Scan for the cell matching the given text and deliver its (x, y) coordinate at center. 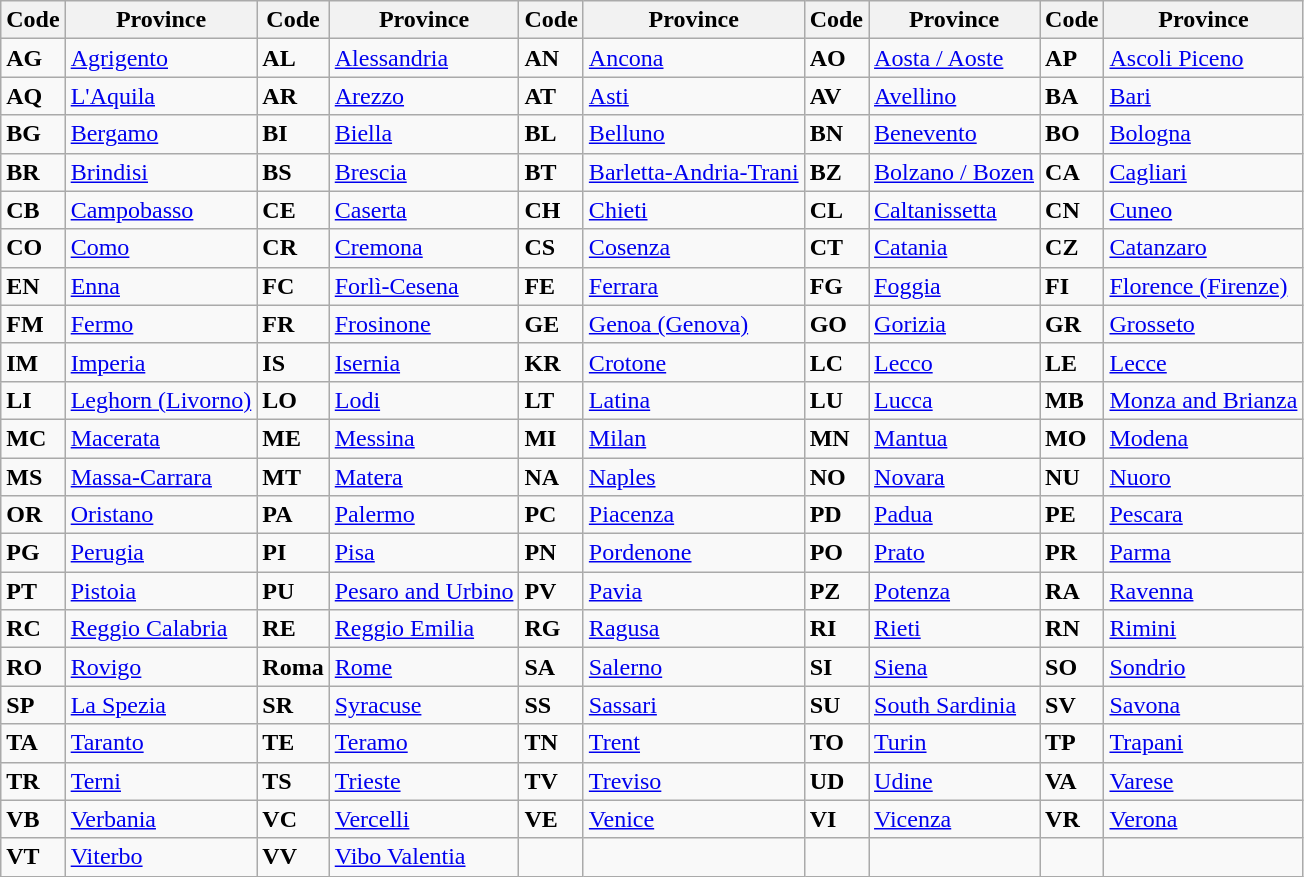
CA (1072, 172)
Como (161, 248)
BO (1072, 134)
Pordenone (694, 553)
Cuneo (1204, 210)
Novara (954, 477)
Pescara (1204, 515)
Pavia (694, 591)
PN (551, 553)
FM (33, 324)
MB (1072, 400)
Latina (694, 400)
Verbania (161, 819)
SS (551, 705)
CZ (1072, 248)
Ancona (694, 58)
OR (33, 515)
PG (33, 553)
Ferrara (694, 286)
BG (33, 134)
Roma (293, 667)
Mantua (954, 438)
AT (551, 96)
CT (836, 248)
Massa-Carrara (161, 477)
Oristano (161, 515)
Trapani (1204, 743)
Ravenna (1204, 591)
VB (33, 819)
Venice (694, 819)
KR (551, 362)
AP (1072, 58)
AO (836, 58)
Enna (161, 286)
Caltanissetta (954, 210)
Monza and Brianza (1204, 400)
Perugia (161, 553)
IS (293, 362)
Arezzo (424, 96)
UD (836, 781)
CS (551, 248)
GE (551, 324)
ME (293, 438)
Gorizia (954, 324)
Macerata (161, 438)
CE (293, 210)
AV (836, 96)
NA (551, 477)
Caserta (424, 210)
Pisa (424, 553)
Brindisi (161, 172)
Campobasso (161, 210)
LU (836, 400)
FC (293, 286)
Florence (Firenze) (1204, 286)
RC (33, 629)
Teramo (424, 743)
PU (293, 591)
NU (1072, 477)
Viterbo (161, 857)
Siena (954, 667)
SR (293, 705)
SI (836, 667)
TA (33, 743)
Matera (424, 477)
Vicenza (954, 819)
Isernia (424, 362)
Bergamo (161, 134)
VR (1072, 819)
Lecco (954, 362)
CH (551, 210)
Asti (694, 96)
BA (1072, 96)
CR (293, 248)
Rome (424, 667)
PC (551, 515)
RN (1072, 629)
SO (1072, 667)
Palermo (424, 515)
LO (293, 400)
Varese (1204, 781)
RA (1072, 591)
MO (1072, 438)
AG (33, 58)
Trent (694, 743)
MI (551, 438)
RI (836, 629)
Vibo Valentia (424, 857)
FR (293, 324)
BI (293, 134)
TP (1072, 743)
Nuoro (1204, 477)
VT (33, 857)
SV (1072, 705)
EN (33, 286)
CB (33, 210)
VI (836, 819)
PR (1072, 553)
GR (1072, 324)
TE (293, 743)
CL (836, 210)
Verona (1204, 819)
Ascoli Piceno (1204, 58)
VA (1072, 781)
Frosinone (424, 324)
Treviso (694, 781)
Cosenza (694, 248)
Biella (424, 134)
Brescia (424, 172)
Potenza (954, 591)
AL (293, 58)
FE (551, 286)
CN (1072, 210)
Parma (1204, 553)
Bolzano / Bozen (954, 172)
RG (551, 629)
Crotone (694, 362)
Piacenza (694, 515)
LC (836, 362)
Forlì-Cesena (424, 286)
Savona (1204, 705)
Syracuse (424, 705)
RE (293, 629)
Rieti (954, 629)
Udine (954, 781)
BZ (836, 172)
Imperia (161, 362)
Rimini (1204, 629)
FG (836, 286)
SP (33, 705)
Lecce (1204, 362)
BN (836, 134)
Barletta-Andria-Trani (694, 172)
NO (836, 477)
Reggio Emilia (424, 629)
PO (836, 553)
BT (551, 172)
Sondrio (1204, 667)
TN (551, 743)
PZ (836, 591)
GO (836, 324)
South Sardinia (954, 705)
Messina (424, 438)
Salerno (694, 667)
Catania (954, 248)
Aosta / Aoste (954, 58)
Leghorn (Livorno) (161, 400)
MC (33, 438)
MN (836, 438)
La Spezia (161, 705)
Trieste (424, 781)
Avellino (954, 96)
VC (293, 819)
LE (1072, 362)
Prato (954, 553)
PV (551, 591)
SA (551, 667)
SU (836, 705)
TR (33, 781)
Bari (1204, 96)
Alessandria (424, 58)
Naples (694, 477)
Sassari (694, 705)
Pesaro and Urbino (424, 591)
Taranto (161, 743)
TO (836, 743)
VV (293, 857)
Turin (954, 743)
AN (551, 58)
TS (293, 781)
TV (551, 781)
L'Aquila (161, 96)
Grosseto (1204, 324)
Milan (694, 438)
Lodi (424, 400)
Cremona (424, 248)
Ragusa (694, 629)
BL (551, 134)
Padua (954, 515)
AQ (33, 96)
PE (1072, 515)
BS (293, 172)
Catanzaro (1204, 248)
Terni (161, 781)
Foggia (954, 286)
RO (33, 667)
Chieti (694, 210)
Modena (1204, 438)
Vercelli (424, 819)
PI (293, 553)
Cagliari (1204, 172)
Agrigento (161, 58)
LI (33, 400)
LT (551, 400)
Reggio Calabria (161, 629)
Fermo (161, 324)
BR (33, 172)
Pistoia (161, 591)
Bologna (1204, 134)
MS (33, 477)
CO (33, 248)
IM (33, 362)
Lucca (954, 400)
VE (551, 819)
FI (1072, 286)
Genoa (Genova) (694, 324)
MT (293, 477)
PT (33, 591)
Benevento (954, 134)
PD (836, 515)
Belluno (694, 134)
AR (293, 96)
PA (293, 515)
Rovigo (161, 667)
